Extract the [x, y] coordinate from the center of the cell holding the provided text.  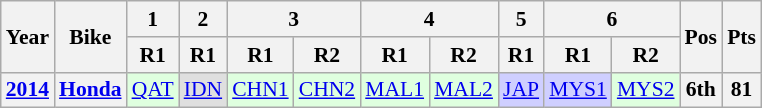
CHN1 [260, 90]
QAT [153, 90]
Bike [90, 36]
MYS2 [646, 90]
MYS1 [578, 90]
4 [429, 19]
Pts [742, 36]
3 [294, 19]
2 [203, 19]
6 [612, 19]
1 [153, 19]
JAP [521, 90]
CHN2 [328, 90]
IDN [203, 90]
MAL2 [464, 90]
81 [742, 90]
Year [28, 36]
MAL1 [394, 90]
Pos [702, 36]
5 [521, 19]
6th [702, 90]
Honda [90, 90]
2014 [28, 90]
